Scan for the cell matching the given text and deliver its (X, Y) coordinate at center. 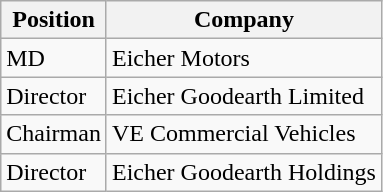
Company (244, 20)
VE Commercial Vehicles (244, 134)
Chairman (54, 134)
Eicher Goodearth Holdings (244, 172)
Position (54, 20)
Eicher Motors (244, 58)
Eicher Goodearth Limited (244, 96)
MD (54, 58)
